Extract the [x, y] coordinate from the center of the cell holding the provided text.  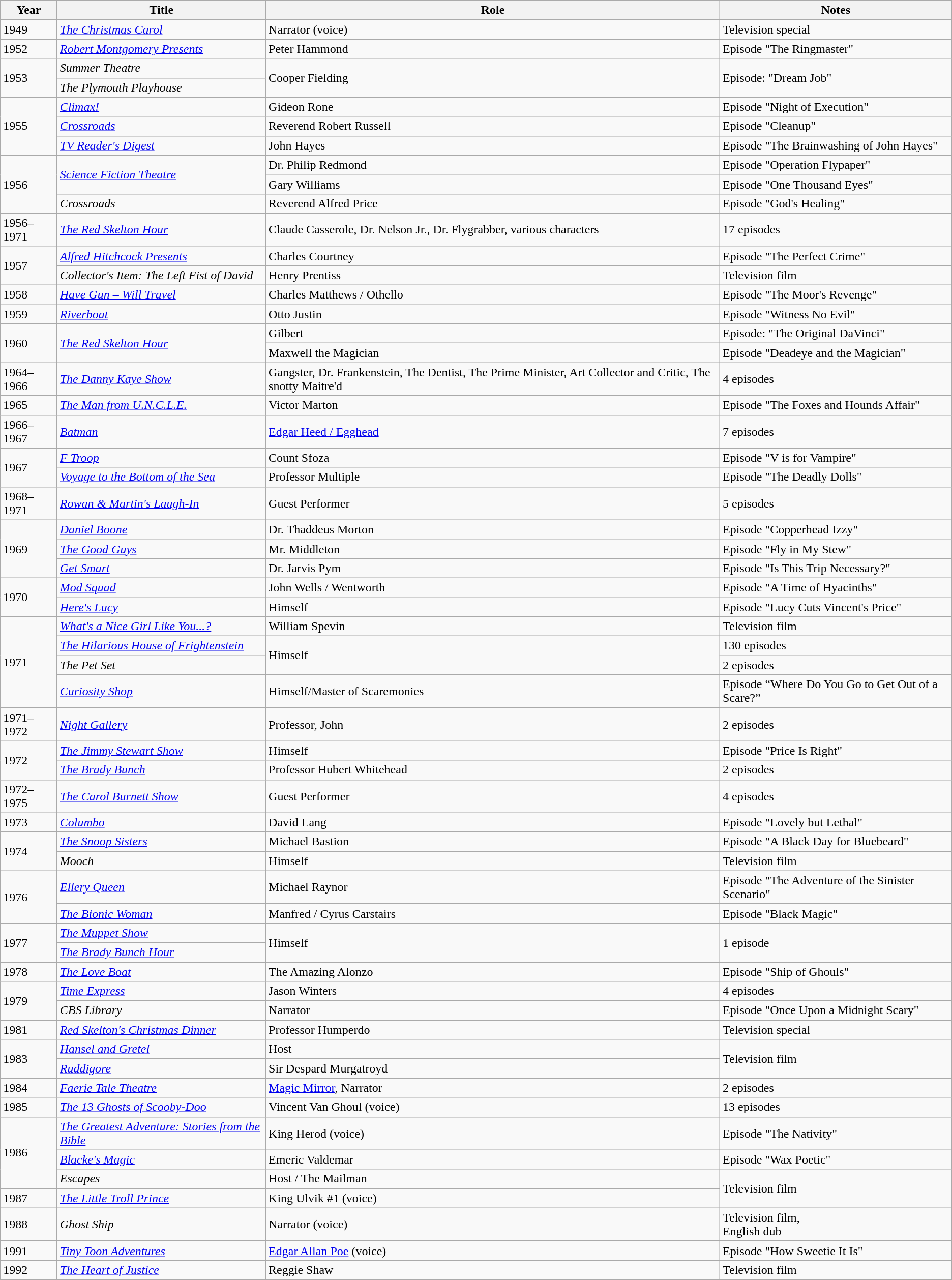
Blacke's Magic [161, 1159]
CBS Library [161, 1010]
1974 [28, 851]
The Love Boat [161, 972]
Hansel and Gretel [161, 1049]
TV Reader's Digest [161, 145]
Mr. Middleton [493, 549]
1965 [28, 405]
Episode "A Time of Hyacinths" [836, 587]
Episode "Once Upon a Midnight Scary" [836, 1010]
Robert Montgomery Presents [161, 49]
Host / The Mailman [493, 1179]
Dr. Thaddeus Morton [493, 529]
Time Express [161, 991]
Gary Williams [493, 184]
Mod Squad [161, 587]
1984 [28, 1088]
1988 [28, 1225]
The 13 Ghosts of Scooby-Doo [161, 1107]
Tiny Toon Adventures [161, 1251]
Collector's Item: The Left Fist of David [161, 276]
Science Fiction Theatre [161, 174]
Episode "God's Healing" [836, 203]
1972 [28, 760]
Episode "Fly in My Stew" [836, 549]
John Hayes [493, 145]
Columbo [161, 822]
Episode: "The Original DaVinci" [836, 334]
The Brady Bunch [161, 770]
Episode "The Deadly Dolls" [836, 477]
1977 [28, 942]
Episode "Night of Execution" [836, 107]
Get Smart [161, 568]
The Pet Set [161, 665]
The Heart of Justice [161, 1270]
Episode "Black Magic" [836, 913]
What's a Nice Girl Like You...? [161, 627]
Otto Justin [493, 314]
The Carol Burnett Show [161, 796]
1966–1967 [28, 431]
Faerie Tale Theatre [161, 1088]
Ruddigore [161, 1068]
Voyage to the Bottom of the Sea [161, 477]
Episode "Lucy Cuts Vincent's Price" [836, 607]
Episode "Cleanup" [836, 126]
1985 [28, 1107]
Edgar Heed / Egghead [493, 431]
1952 [28, 49]
John Wells / Wentworth [493, 587]
Episode "The Moor's Revenge" [836, 295]
The Christmas Carol [161, 29]
Cooper Fielding [493, 78]
Role [493, 10]
1969 [28, 549]
Manfred / Cyrus Carstairs [493, 913]
Episode "Is This Trip Necessary?" [836, 568]
1958 [28, 295]
The Little Troll Prince [161, 1198]
Professor Multiple [493, 477]
Professor Hubert Whitehead [493, 770]
King Ulvik #1 (voice) [493, 1198]
Episode "V is for Vampire" [836, 458]
1960 [28, 343]
1992 [28, 1270]
1991 [28, 1251]
Maxwell the Magician [493, 353]
Jason Winters [493, 991]
1964–1966 [28, 379]
Host [493, 1049]
1956 [28, 184]
Mooch [161, 861]
Have Gun – Will Travel [161, 295]
Charles Courtney [493, 256]
David Lang [493, 822]
Sir Despard Murgatroyd [493, 1068]
Michael Bastion [493, 842]
Episode "A Black Day for Bluebeard" [836, 842]
Episode "Witness No Evil" [836, 314]
Peter Hammond [493, 49]
Henry Prentiss [493, 276]
Notes [836, 10]
1970 [28, 597]
The Hilarious House of Frightenstein [161, 646]
1949 [28, 29]
Daniel Boone [161, 529]
Episode "The Adventure of the Sinister Scenario" [836, 887]
Himself/Master of Scaremonies [493, 692]
Escapes [161, 1179]
Emeric Valdemar [493, 1159]
The Bionic Woman [161, 913]
Episode "Deadeye and the Magician" [836, 353]
The Snoop Sisters [161, 842]
Night Gallery [161, 724]
Episode "One Thousand Eyes" [836, 184]
Edgar Allan Poe (voice) [493, 1251]
1978 [28, 972]
The Good Guys [161, 549]
Here's Lucy [161, 607]
1971 [28, 662]
Episode "The Perfect Crime" [836, 256]
Reverend Robert Russell [493, 126]
Riverboat [161, 314]
Gilbert [493, 334]
Dr. Jarvis Pym [493, 568]
Episode "How Sweetie It Is" [836, 1251]
Episode "Operation Flypaper" [836, 165]
1968–1971 [28, 503]
1953 [28, 78]
Episode: "Dream Job" [836, 78]
The Jimmy Stewart Show [161, 751]
Ghost Ship [161, 1225]
Episode “Where Do You Go to Get Out of a Scare?” [836, 692]
Count Sfoza [493, 458]
Episode "Price Is Right" [836, 751]
Red Skelton's Christmas Dinner [161, 1030]
Episode "The Nativity" [836, 1133]
Episode "The Ringmaster" [836, 49]
Episode "The Brainwashing of John Hayes" [836, 145]
Dr. Philip Redmond [493, 165]
Title [161, 10]
Narrator [493, 1010]
1983 [28, 1059]
King Herod (voice) [493, 1133]
1959 [28, 314]
1955 [28, 126]
Batman [161, 431]
Professor, John [493, 724]
The Danny Kaye Show [161, 379]
1 episode [836, 942]
The Man from U.N.C.L.E. [161, 405]
1967 [28, 467]
Vincent Van Ghoul (voice) [493, 1107]
Reverend Alfred Price [493, 203]
1981 [28, 1030]
The Plymouth Playhouse [161, 87]
Charles Matthews / Othello [493, 295]
Episode "Ship of Ghouls" [836, 972]
1987 [28, 1198]
The Greatest Adventure: Stories from the Bible [161, 1133]
F Troop [161, 458]
5 episodes [836, 503]
Gangster, Dr. Frankenstein, The Dentist, The Prime Minister, Art Collector and Critic, The snotty Maitre'd [493, 379]
7 episodes [836, 431]
Gideon Rone [493, 107]
The Muppet Show [161, 933]
13 episodes [836, 1107]
Professor Humperdo [493, 1030]
1972–1975 [28, 796]
Year [28, 10]
Climax! [161, 107]
1976 [28, 897]
Curiosity Shop [161, 692]
Episode "Wax Poetic" [836, 1159]
William Spevin [493, 627]
Reggie Shaw [493, 1270]
Victor Marton [493, 405]
The Amazing Alonzo [493, 972]
1973 [28, 822]
1957 [28, 265]
1986 [28, 1152]
Rowan & Martin's Laugh-In [161, 503]
130 episodes [836, 646]
Claude Casserole, Dr. Nelson Jr., Dr. Flygrabber, various characters [493, 230]
Alfred Hitchcock Presents [161, 256]
Magic Mirror, Narrator [493, 1088]
1971–1972 [28, 724]
1956–1971 [28, 230]
Episode "The Foxes and Hounds Affair" [836, 405]
Episode "Copperhead Izzy" [836, 529]
Michael Raynor [493, 887]
Ellery Queen [161, 887]
17 episodes [836, 230]
Episode "Lovely but Lethal" [836, 822]
1979 [28, 1001]
The Brady Bunch Hour [161, 952]
Television film,English dub [836, 1225]
Summer Theatre [161, 68]
